Detect which cell encompasses the target text, then output its [x, y] center coordinate. 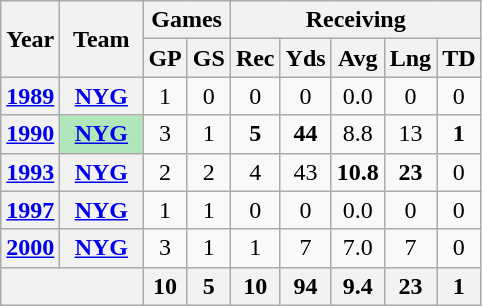
GS [208, 58]
Lng [410, 58]
4 [255, 172]
7.0 [358, 248]
44 [306, 134]
Team [102, 39]
Yds [306, 58]
43 [306, 172]
Year [30, 39]
Games [186, 20]
1993 [30, 172]
8.8 [358, 134]
1997 [30, 210]
GP [165, 58]
2000 [30, 248]
9.4 [358, 286]
Receiving [356, 20]
94 [306, 286]
1989 [30, 96]
13 [410, 134]
1990 [30, 134]
Avg [358, 58]
10.8 [358, 172]
TD [459, 58]
Rec [255, 58]
